Extract the [X, Y] coordinate from the center of the cell holding the provided text.  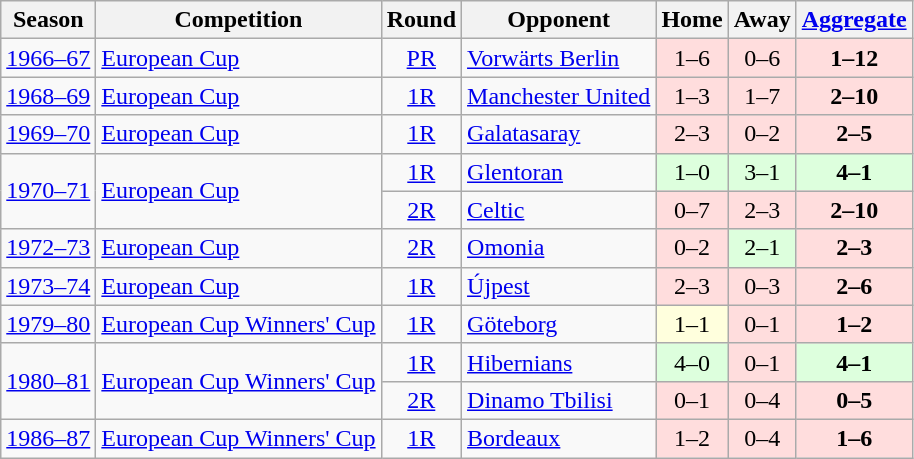
Dinamo Tbilisi [559, 400]
Celtic [559, 210]
1–7 [762, 96]
2–5 [854, 134]
Home [692, 20]
Away [762, 20]
3–1 [762, 172]
Omonia [559, 248]
0–5 [854, 400]
2–6 [854, 286]
Competition [238, 20]
Galatasaray [559, 134]
1969–70 [48, 134]
1973–74 [48, 286]
0–7 [692, 210]
Újpest [559, 286]
1–1 [692, 324]
PR [421, 58]
2–1 [762, 248]
1972–73 [48, 248]
4–0 [692, 362]
1–12 [854, 58]
1980–81 [48, 381]
Aggregate [854, 20]
Glentoran [559, 172]
1970–71 [48, 191]
Opponent [559, 20]
1966–67 [48, 58]
0–3 [762, 286]
Hibernians [559, 362]
Season [48, 20]
1–3 [692, 96]
0–6 [762, 58]
Bordeaux [559, 438]
Manchester United [559, 96]
1–0 [692, 172]
1968–69 [48, 96]
Göteborg [559, 324]
1986–87 [48, 438]
1979–80 [48, 324]
Vorwärts Berlin [559, 58]
Round [421, 20]
